Search for the cell housing the specified text and yield its [X, Y] center coordinate. 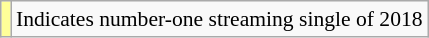
Indicates number-one streaming single of 2018 [220, 19]
